From the cell containing the given text, extract its center point as [x, y] coordinate. 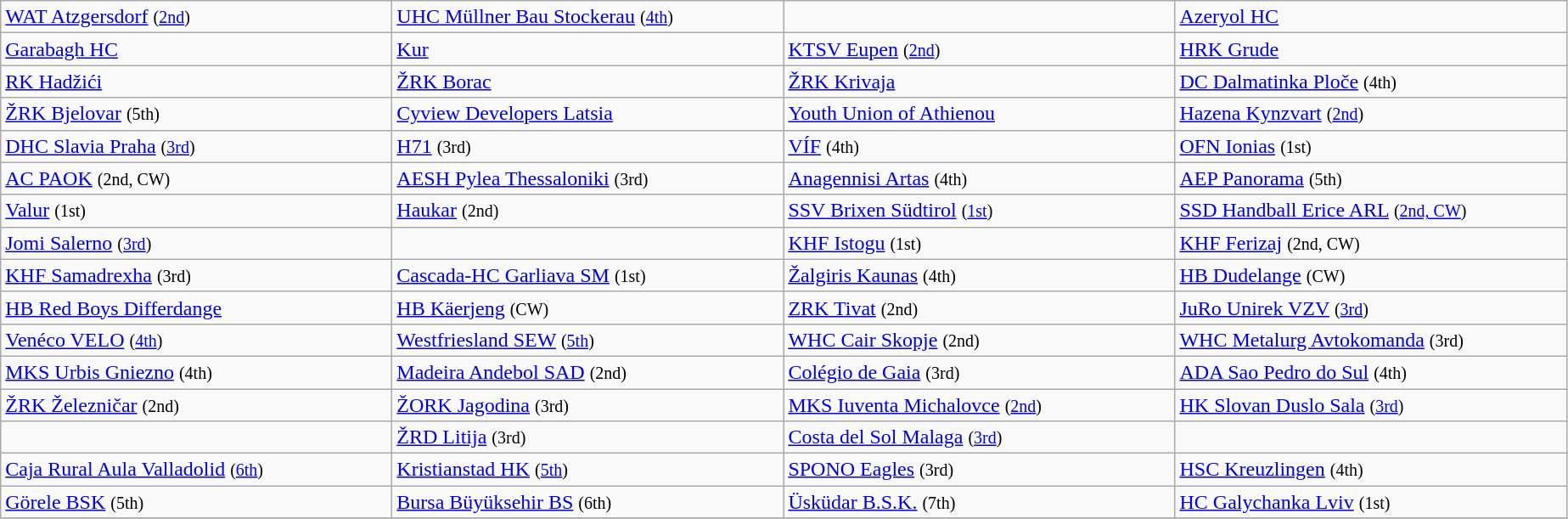
HSC Kreuzlingen (4th) [1370, 470]
SSV Brixen Südtirol (1st) [980, 211]
WAT Atzgersdorf (2nd) [197, 17]
ŽRK Borac [587, 82]
Jomi Salerno (3rd) [197, 243]
AESH Pylea Thessaloniki (3rd) [587, 178]
Caja Rural Aula Valladolid (6th) [197, 470]
H71 (3rd) [587, 146]
ŽRK Bjelovar (5th) [197, 114]
Cascada-HC Garliava SM (1st) [587, 275]
Žalgiris Kaunas (4th) [980, 275]
Garabagh HC [197, 49]
Görele BSK (5th) [197, 502]
RK Hadžići [197, 82]
ŽRK Železničar (2nd) [197, 405]
ZRK Tivat (2nd) [980, 307]
Azeryol HC [1370, 17]
AEP Panorama (5th) [1370, 178]
Hazena Kynzvart (2nd) [1370, 114]
Venéco VELO (4th) [197, 340]
SSD Handball Erice ARL (2nd, CW) [1370, 211]
Haukar (2nd) [587, 211]
OFN Ionias (1st) [1370, 146]
WHC Metalurg Avtokomanda (3rd) [1370, 340]
Valur (1st) [197, 211]
ŽRK Krivaja [980, 82]
VÍF (4th) [980, 146]
DC Dalmatinka Ploče (4th) [1370, 82]
Anagennisi Artas (4th) [980, 178]
ŽORK Jagodina (3rd) [587, 405]
Westfriesland SEW (5th) [587, 340]
Costa del Sol Malaga (3rd) [980, 437]
Youth Union of Athienou [980, 114]
Kur [587, 49]
Üsküdar B.S.K. (7th) [980, 502]
HC Galychanka Lviv (1st) [1370, 502]
Cyview Developers Latsia [587, 114]
WHC Cair Skopje (2nd) [980, 340]
MKS Iuventa Michalovce (2nd) [980, 405]
MKS Urbis Gniezno (4th) [197, 372]
SPONO Eagles (3rd) [980, 470]
ŽRD Litija (3rd) [587, 437]
Bursa Büyüksehir BS (6th) [587, 502]
KHF Samadrexha (3rd) [197, 275]
HB Käerjeng (CW) [587, 307]
HB Dudelange (CW) [1370, 275]
KTSV Eupen (2nd) [980, 49]
Kristianstad HK (5th) [587, 470]
AC PAOK (2nd, CW) [197, 178]
KHF Istogu (1st) [980, 243]
KHF Ferizaj (2nd, CW) [1370, 243]
HRK Grude [1370, 49]
UHC Müllner Bau Stockerau (4th) [587, 17]
HK Slovan Duslo Sala (3rd) [1370, 405]
ADA Sao Pedro do Sul (4th) [1370, 372]
HB Red Boys Differdange [197, 307]
DHC Slavia Praha (3rd) [197, 146]
Madeira Andebol SAD (2nd) [587, 372]
JuRo Unirek VZV (3rd) [1370, 307]
Colégio de Gaia (3rd) [980, 372]
